Output the (x, y) coordinate of the center of the cell containing the given text.  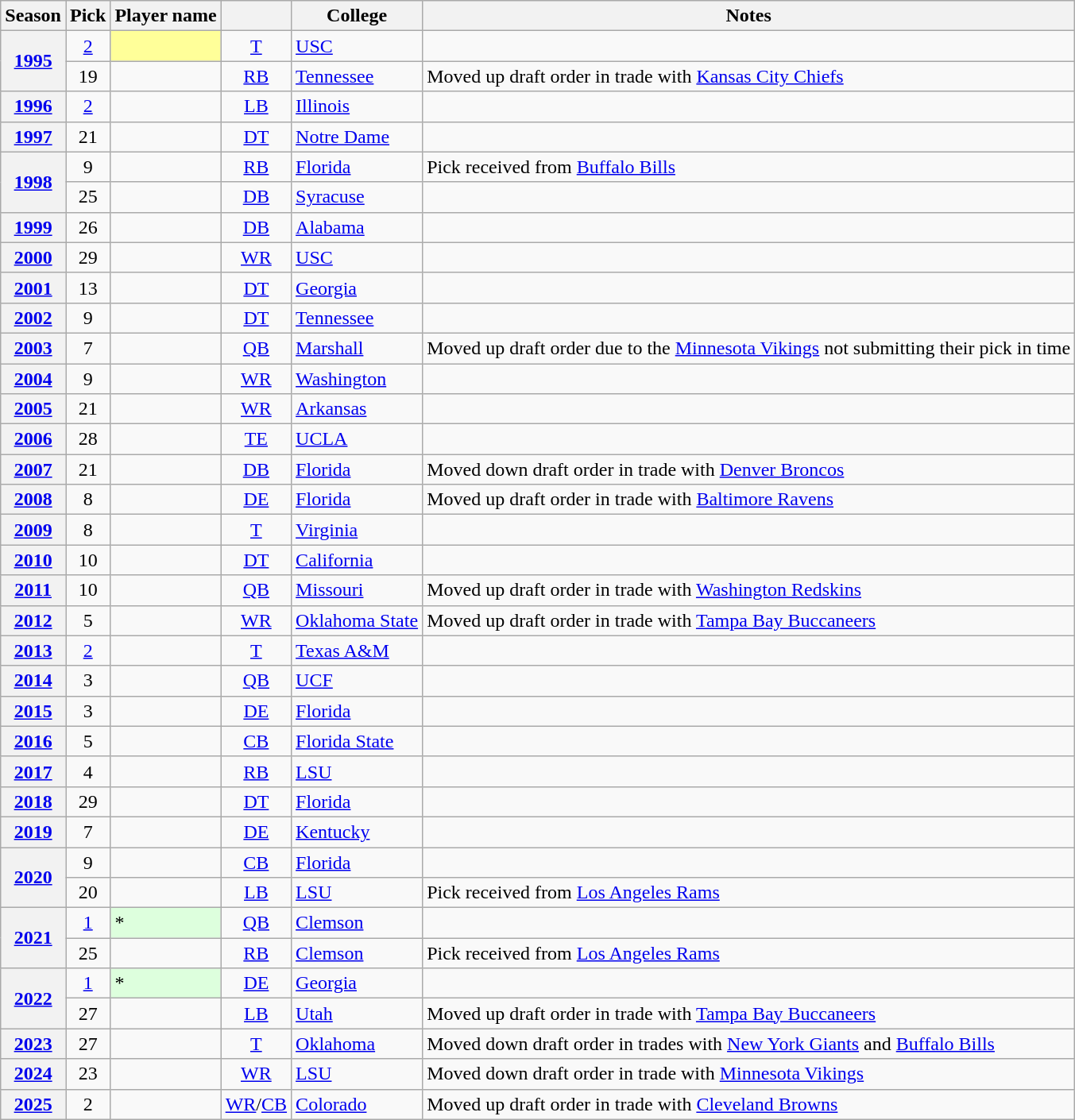
TE (256, 439)
19 (87, 76)
Moved up draft order in trade with Kansas City Chiefs (748, 76)
Pick (87, 16)
Oklahoma State (358, 620)
Moved down draft order in trades with New York Giants and Buffalo Bills (748, 1044)
Notes (748, 16)
Moved up draft order due to the Minnesota Vikings not submitting their pick in time (748, 348)
Illinois (358, 106)
2005 (33, 409)
Utah (358, 1014)
Moved up draft order in trade with Cleveland Browns (748, 1104)
2025 (33, 1104)
2002 (33, 318)
Pick received from Buffalo Bills (748, 167)
2012 (33, 620)
2008 (33, 500)
4 (87, 771)
California (358, 560)
2015 (33, 711)
28 (87, 439)
2021 (33, 938)
College (358, 16)
2016 (33, 741)
2003 (33, 348)
UCF (358, 681)
Moved up draft order in trade with Baltimore Ravens (748, 500)
Texas A&M (358, 651)
Notre Dame (358, 137)
Season (33, 16)
2011 (33, 590)
2014 (33, 681)
Alabama (358, 227)
Arkansas (358, 409)
WR/CB (256, 1104)
Oklahoma (358, 1044)
Marshall (358, 348)
Washington (358, 379)
Syracuse (358, 197)
1999 (33, 227)
2022 (33, 998)
Florida State (358, 741)
2009 (33, 530)
2023 (33, 1044)
26 (87, 227)
2013 (33, 651)
2019 (33, 832)
Moved up draft order in trade with Washington Redskins (748, 590)
2024 (33, 1074)
Virginia (358, 530)
2001 (33, 288)
2006 (33, 439)
UCLA (358, 439)
Moved down draft order in trade with Minnesota Vikings (748, 1074)
Moved down draft order in trade with Denver Broncos (748, 469)
2017 (33, 771)
1998 (33, 182)
2020 (33, 877)
2018 (33, 801)
1996 (33, 106)
23 (87, 1074)
Missouri (358, 590)
1995 (33, 61)
2004 (33, 379)
2007 (33, 469)
Kentucky (358, 832)
20 (87, 893)
1997 (33, 137)
13 (87, 288)
Player name (165, 16)
2000 (33, 257)
Colorado (358, 1104)
2010 (33, 560)
